Locate the cell with the specified text and output its [x, y] center coordinate. 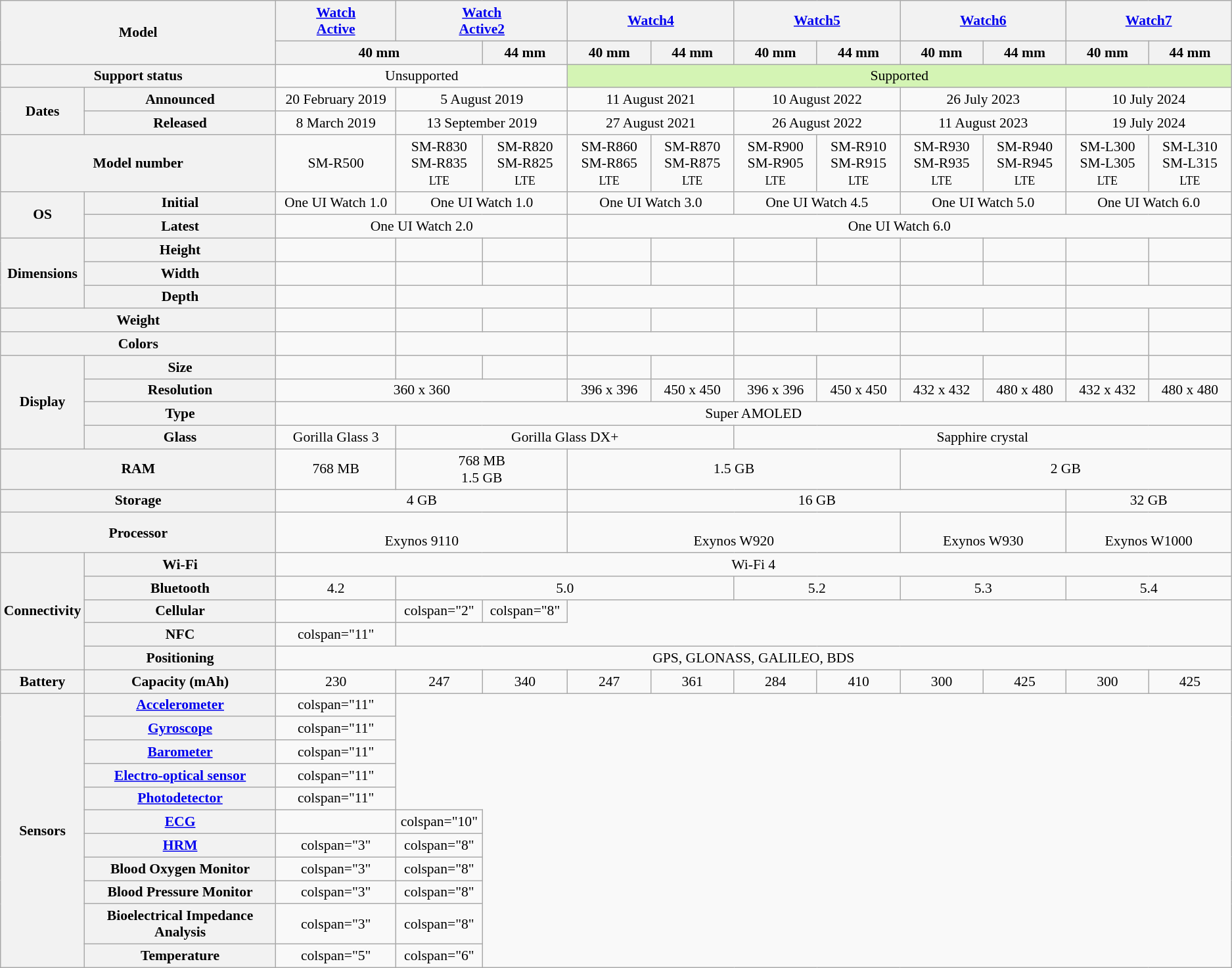
Initial [180, 203]
Sensors [43, 831]
32 GB [1149, 501]
Super AMOLED [754, 414]
Size [180, 367]
27 August 2021 [650, 123]
Depth [180, 297]
Exynos 9110 [422, 532]
colspan="6" [439, 956]
4 GB [422, 501]
Bioelectrical Impedance Analysis [180, 924]
Cellular [180, 611]
NFC [180, 635]
5.0 [565, 588]
Gyroscope [180, 729]
colspan="5" [336, 956]
Width [180, 273]
26 August 2022 [817, 123]
230 [336, 681]
GPS, GLONASS, GALILEO, BDS [754, 658]
16 GB [817, 501]
Blood Oxygen Monitor [180, 869]
1.5 GB [734, 469]
11 August 2021 [650, 100]
Type [180, 414]
Unsupported [422, 76]
284 [775, 681]
Exynos W1000 [1149, 532]
Model number [138, 163]
Glass [180, 438]
Watch6 [983, 21]
One UI Watch 5.0 [983, 203]
OS [43, 214]
Capacity (mAh) [180, 681]
5.2 [817, 588]
colspan="10" [439, 822]
Exynos W930 [983, 532]
11 August 2023 [983, 123]
SM-R870SM-R875 LTE [692, 163]
5.4 [1149, 588]
Support status [138, 76]
SM-R930SM-R935 LTE [942, 163]
361 [692, 681]
Resolution [180, 390]
SM-L310SM-L315 LTE [1189, 163]
SM-R910SM-R915 LTE [858, 163]
WatchActive2 [482, 21]
Height [180, 250]
Accelerometer [180, 705]
Dates [43, 112]
5 August 2019 [482, 100]
One UI Watch 4.5 [817, 203]
Watch5 [817, 21]
Temperature [180, 956]
Wi-Fi 4 [754, 565]
Gorilla Glass DX+ [565, 438]
SM-R500 [336, 163]
WatchActive [336, 21]
8 March 2019 [336, 123]
Sapphire crystal [983, 438]
One UI Watch 2.0 [422, 227]
Weight [138, 321]
768 MB [336, 469]
5.3 [983, 588]
Electro-optical sensor [180, 775]
Colors [138, 344]
2 GB [1066, 469]
RAM [138, 469]
Gorilla Glass 3 [336, 438]
10 July 2024 [1149, 100]
ECG [180, 822]
Battery [43, 681]
Exynos W920 [734, 532]
Connectivity [43, 611]
768 MB1.5 GB [482, 469]
Storage [138, 501]
Model [138, 33]
Watch7 [1149, 21]
20 February 2019 [336, 100]
13 September 2019 [482, 123]
Dimensions [43, 273]
SM-R860SM-R865 LTE [609, 163]
10 August 2022 [817, 100]
SM-R830SM-R835 LTE [439, 163]
SM-R900SM-R905 LTE [775, 163]
Latest [180, 227]
340 [525, 681]
19 July 2024 [1149, 123]
4.2 [336, 588]
Blood Pressure Monitor [180, 892]
410 [858, 681]
Positioning [180, 658]
SM-R820SM-R825 LTE [525, 163]
Photodetector [180, 798]
Bluetooth [180, 588]
Watch4 [650, 21]
SM-L300SM-L305 LTE [1108, 163]
Barometer [180, 752]
Wi-Fi [180, 565]
360 x 360 [422, 390]
colspan="2" [439, 611]
Announced [180, 100]
Released [180, 123]
26 July 2023 [983, 100]
SM-R940SM-R945 LTE [1024, 163]
One UI Watch 3.0 [650, 203]
Supported [900, 76]
HRM [180, 846]
Processor [138, 532]
Display [43, 402]
